Find where the given text appears and provide that cell's center as [x, y] coordinate. 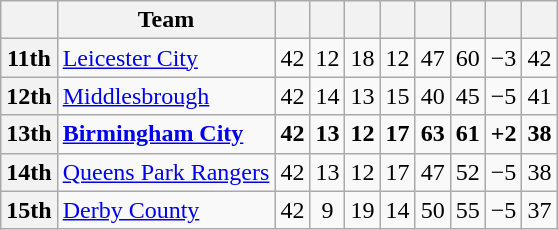
63 [432, 134]
Team [166, 20]
41 [540, 96]
19 [362, 210]
Middlesbrough [166, 96]
61 [468, 134]
−3 [504, 58]
37 [540, 210]
13th [29, 134]
18 [362, 58]
Leicester City [166, 58]
40 [432, 96]
9 [328, 210]
11th [29, 58]
60 [468, 58]
Queens Park Rangers [166, 172]
52 [468, 172]
+2 [504, 134]
Birmingham City [166, 134]
Derby County [166, 210]
45 [468, 96]
55 [468, 210]
12th [29, 96]
15th [29, 210]
15 [398, 96]
14th [29, 172]
50 [432, 210]
